Provide the [x, y] coordinate of the cell's center where the given text is located.  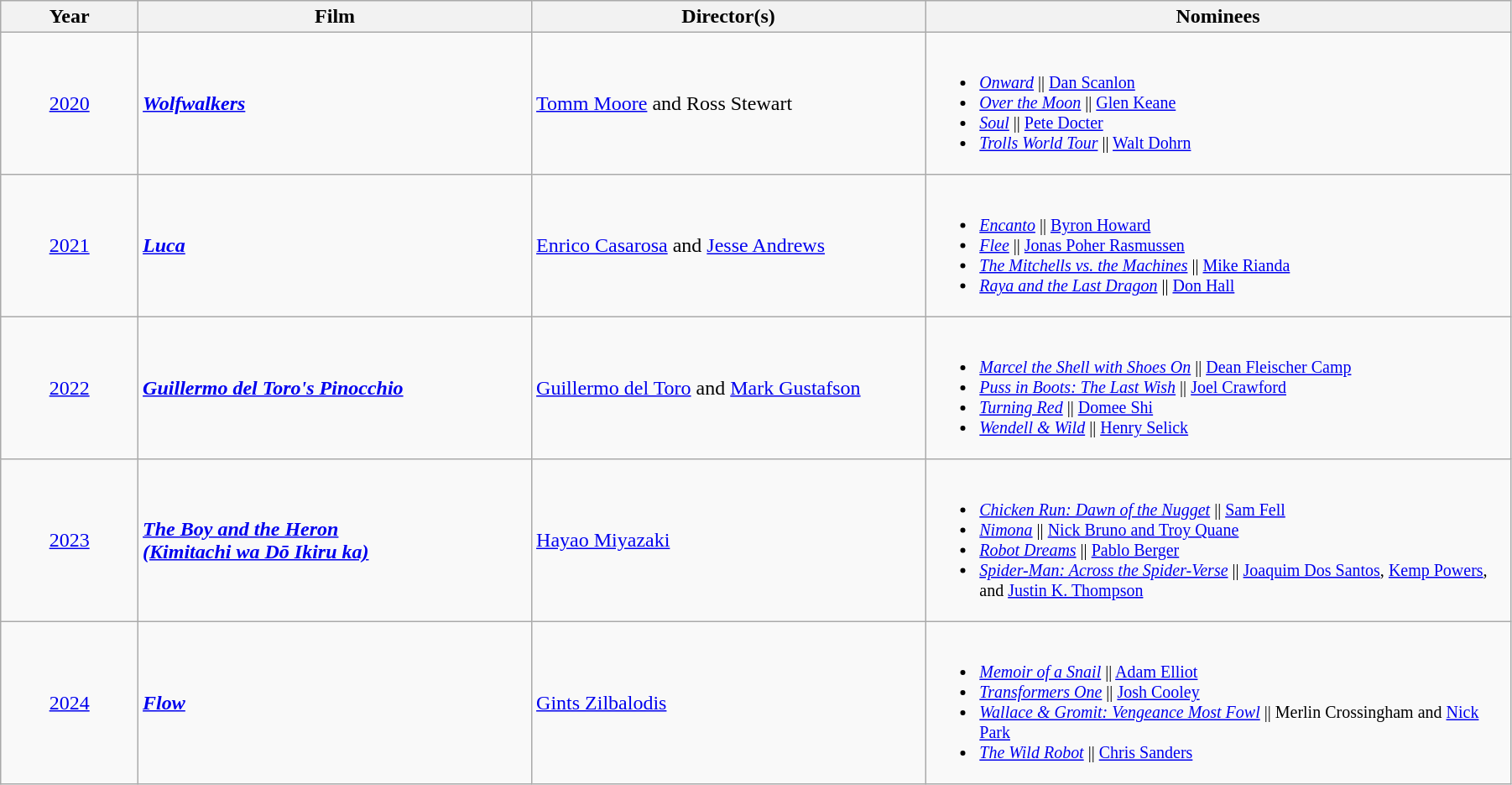
Luca [336, 245]
2022 [70, 388]
Tomm Moore and Ross Stewart [728, 104]
Director(s) [728, 17]
Encanto || Byron HowardFlee || Jonas Poher RasmussenThe Mitchells vs. the Machines || Mike RiandaRaya and the Last Dragon || Don Hall [1218, 245]
Wolfwalkers [336, 104]
Onward || Dan ScanlonOver the Moon || Glen KeaneSoul || Pete DocterTrolls World Tour || Walt Dohrn [1218, 104]
2021 [70, 245]
2024 [70, 704]
Flow [336, 704]
Year [70, 17]
Guillermo del Toro and Mark Gustafson [728, 388]
2023 [70, 541]
Nominees [1218, 17]
Film [336, 17]
Guillermo del Toro's Pinocchio [336, 388]
The Boy and the Heron(Kimitachi wa Dō Ikiru ka) [336, 541]
Enrico Casarosa and Jesse Andrews [728, 245]
2020 [70, 104]
Gints Zilbalodis [728, 704]
Hayao Miyazaki [728, 541]
